Return the (X, Y) coordinate for the center point of the cell that contains the specified text.  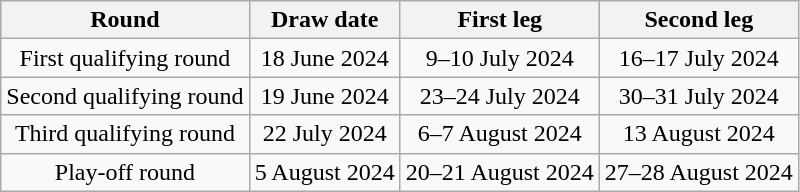
6–7 August 2024 (500, 134)
23–24 July 2024 (500, 96)
Round (125, 20)
Second leg (698, 20)
18 June 2024 (324, 58)
16–17 July 2024 (698, 58)
Draw date (324, 20)
20–21 August 2024 (500, 172)
First qualifying round (125, 58)
First leg (500, 20)
27–28 August 2024 (698, 172)
30–31 July 2024 (698, 96)
19 June 2024 (324, 96)
13 August 2024 (698, 134)
9–10 July 2024 (500, 58)
Play-off round (125, 172)
Second qualifying round (125, 96)
5 August 2024 (324, 172)
Third qualifying round (125, 134)
22 July 2024 (324, 134)
